Return [x, y] of the center of cell containing provided text 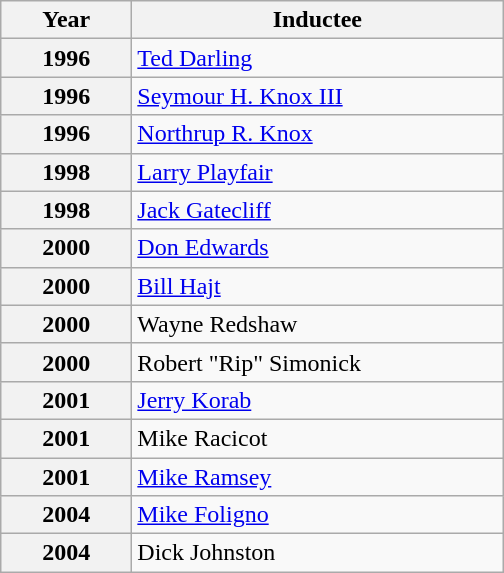
Dick Johnston [318, 553]
Mike Ramsey [318, 477]
Ted Darling [318, 58]
Mike Racicot [318, 438]
Larry Playfair [318, 172]
Inductee [318, 20]
Robert "Rip" Simonick [318, 362]
Don Edwards [318, 248]
Year [66, 20]
Wayne Redshaw [318, 324]
Northrup R. Knox [318, 134]
Jack Gatecliff [318, 210]
Bill Hajt [318, 286]
Mike Foligno [318, 515]
Seymour H. Knox III [318, 96]
Jerry Korab [318, 400]
